Return (x, y) of the center of cell containing provided text 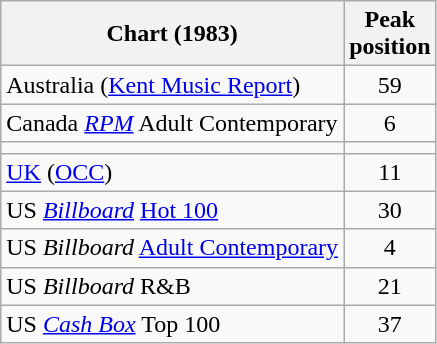
US Cash Box Top 100 (172, 324)
US Billboard Adult Contemporary (172, 248)
Chart (1983) (172, 34)
21 (390, 286)
Peakposition (390, 34)
US Billboard Hot 100 (172, 210)
UK (OCC) (172, 172)
US Billboard R&B (172, 286)
30 (390, 210)
Canada RPM Adult Contemporary (172, 123)
59 (390, 85)
6 (390, 123)
37 (390, 324)
11 (390, 172)
4 (390, 248)
Australia (Kent Music Report) (172, 85)
